Search for the cell housing the specified text and yield its (X, Y) center coordinate. 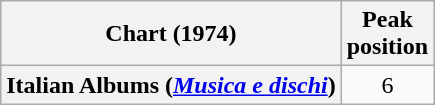
Italian Albums (Musica e dischi) (171, 85)
6 (387, 85)
Chart (1974) (171, 34)
Peakposition (387, 34)
